From the cell containing the given text, extract its center point as [x, y] coordinate. 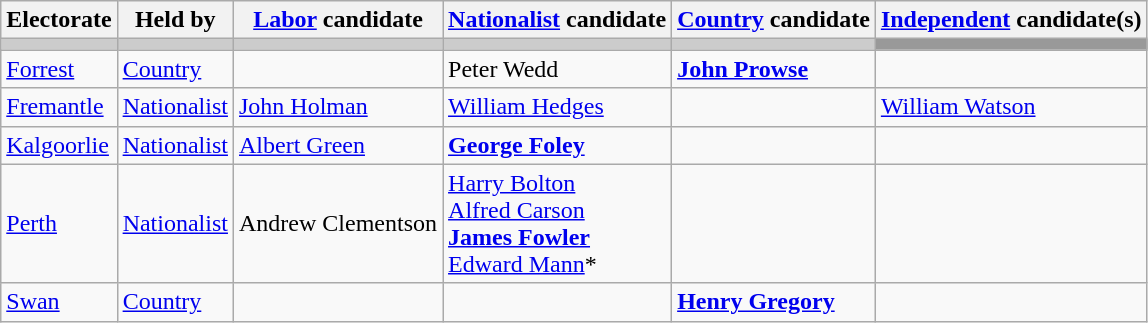
Labor candidate [338, 20]
William Hedges [558, 107]
Independent candidate(s) [1011, 20]
Peter Wedd [558, 69]
Country candidate [774, 20]
Forrest [59, 69]
Perth [59, 224]
John Holman [338, 107]
Nationalist candidate [558, 20]
George Foley [558, 145]
John Prowse [774, 69]
Henry Gregory [774, 302]
Kalgoorlie [59, 145]
Albert Green [338, 145]
Electorate [59, 20]
William Watson [1011, 107]
Andrew Clementson [338, 224]
Held by [175, 20]
Harry BoltonAlfred CarsonJames FowlerEdward Mann* [558, 224]
Fremantle [59, 107]
Swan [59, 302]
